Return the [X, Y] coordinate for the center point of the cell that contains the specified text.  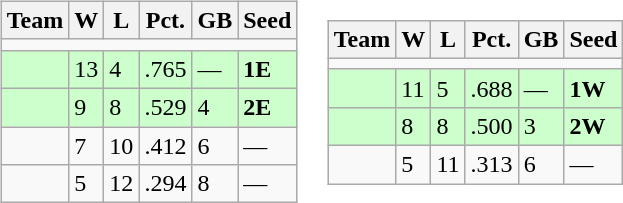
.688 [492, 88]
9 [86, 107]
1W [594, 88]
.500 [492, 126]
.313 [492, 165]
3 [541, 126]
13 [86, 69]
.412 [166, 145]
.765 [166, 69]
1E [268, 69]
2W [594, 126]
12 [122, 184]
2E [268, 107]
.294 [166, 184]
7 [86, 145]
10 [122, 145]
.529 [166, 107]
